Detect which cell encompasses the target text, then output its (X, Y) center coordinate. 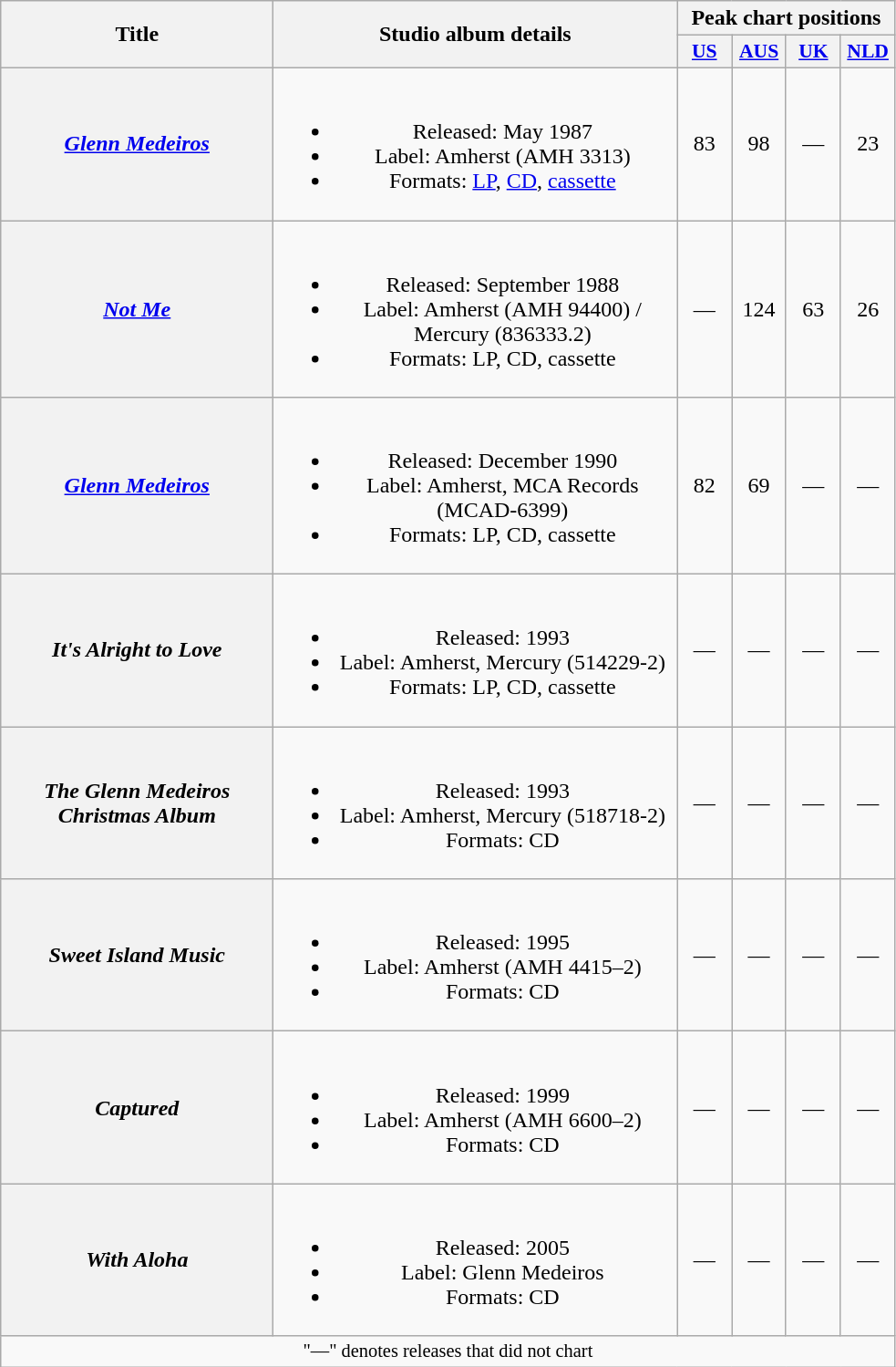
With Aloha (137, 1260)
98 (759, 144)
US (705, 52)
Released: December 1990Label: Amherst, MCA Records (MCAD-6399)Formats: LP, CD, cassette (476, 486)
69 (759, 486)
Released: 1999Label: Amherst (AMH 6600–2)Formats: CD (476, 1107)
Captured (137, 1107)
83 (705, 144)
Released: 2005Label: Glenn MedeirosFormats: CD (476, 1260)
"—" denotes releases that did not chart (448, 1351)
Released: May 1987Label: Amherst (AMH 3313)Formats: LP, CD, cassette (476, 144)
82 (705, 486)
Sweet Island Music (137, 956)
63 (813, 309)
AUS (759, 52)
Released: 1993Label: Amherst, Mercury (514229-2)Formats: LP, CD, cassette (476, 651)
NLD (868, 52)
124 (759, 309)
Not Me (137, 309)
It's Alright to Love (137, 651)
26 (868, 309)
Studio album details (476, 35)
Peak chart positions (786, 18)
Released: September 1988Label: Amherst (AMH 94400) / Mercury (836333.2)Formats: LP, CD, cassette (476, 309)
The Glenn Medeiros Christmas Album (137, 803)
Title (137, 35)
Released: 1993Label: Amherst, Mercury (518718-2)Formats: CD (476, 803)
UK (813, 52)
Released: 1995Label: Amherst (AMH 4415–2)Formats: CD (476, 956)
23 (868, 144)
